From the cell containing the given text, extract its center point as [x, y] coordinate. 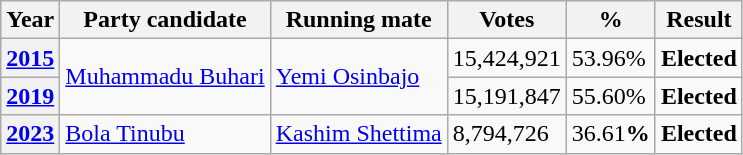
Bola Tinubu [165, 134]
Party candidate [165, 20]
Yemi Osinbajo [358, 77]
53.96% [610, 58]
55.60% [610, 96]
Kashim Shettima [358, 134]
36.61% [610, 134]
Muhammadu Buhari [165, 77]
15,424,921 [506, 58]
2023 [30, 134]
15,191,847 [506, 96]
Result [698, 20]
2015 [30, 58]
% [610, 20]
Year [30, 20]
Running mate [358, 20]
2019 [30, 96]
Votes [506, 20]
8,794,726 [506, 134]
